Capture the cell that displays the provided text and extract its (X, Y) central coordinate. 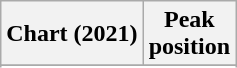
Peakposition (189, 34)
Chart (2021) (72, 34)
